Return the [x, y] coordinate for the center point of the cell that contains the specified text.  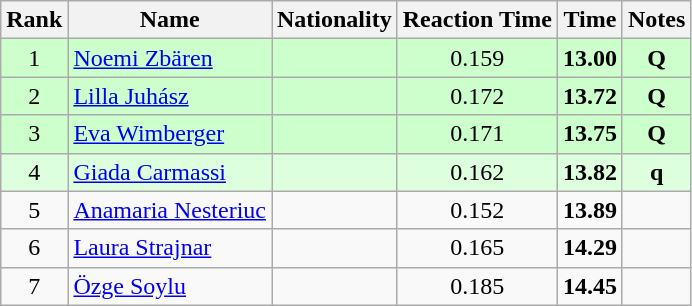
13.00 [590, 58]
3 [34, 134]
Giada Carmassi [170, 172]
Reaction Time [477, 20]
q [656, 172]
Time [590, 20]
1 [34, 58]
0.171 [477, 134]
14.45 [590, 286]
0.159 [477, 58]
4 [34, 172]
13.82 [590, 172]
13.89 [590, 210]
Özge Soylu [170, 286]
14.29 [590, 248]
0.172 [477, 96]
Anamaria Nesteriuc [170, 210]
Lilla Juhász [170, 96]
0.152 [477, 210]
Name [170, 20]
0.162 [477, 172]
Noemi Zbären [170, 58]
0.185 [477, 286]
Eva Wimberger [170, 134]
13.72 [590, 96]
Nationality [335, 20]
13.75 [590, 134]
Notes [656, 20]
5 [34, 210]
6 [34, 248]
Laura Strajnar [170, 248]
Rank [34, 20]
7 [34, 286]
0.165 [477, 248]
2 [34, 96]
